Provide the (X, Y) coordinate of the cell's center where the given text is located.  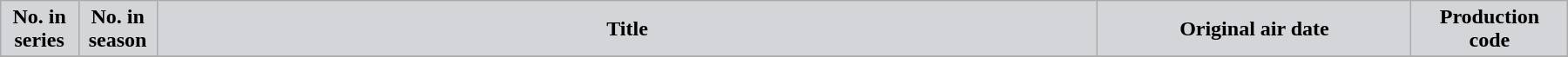
Title (627, 29)
Original air date (1254, 29)
No. inseason (118, 29)
Productioncode (1490, 29)
No. inseries (39, 29)
